Detect which cell encompasses the target text, then output its (x, y) center coordinate. 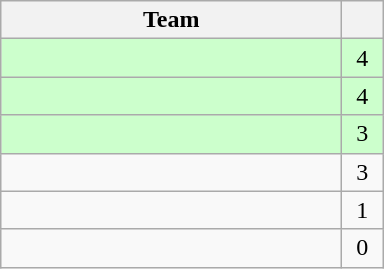
Team (172, 20)
1 (362, 210)
0 (362, 248)
